Identify which cell holds the provided text, then report its [X, Y] central coordinate. 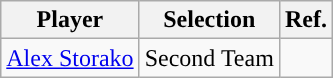
Ref. [306, 20]
Second Team [209, 58]
Selection [209, 20]
Alex Storako [70, 58]
Player [70, 20]
